Return the [x, y] coordinate for the center point of the cell that contains the specified text.  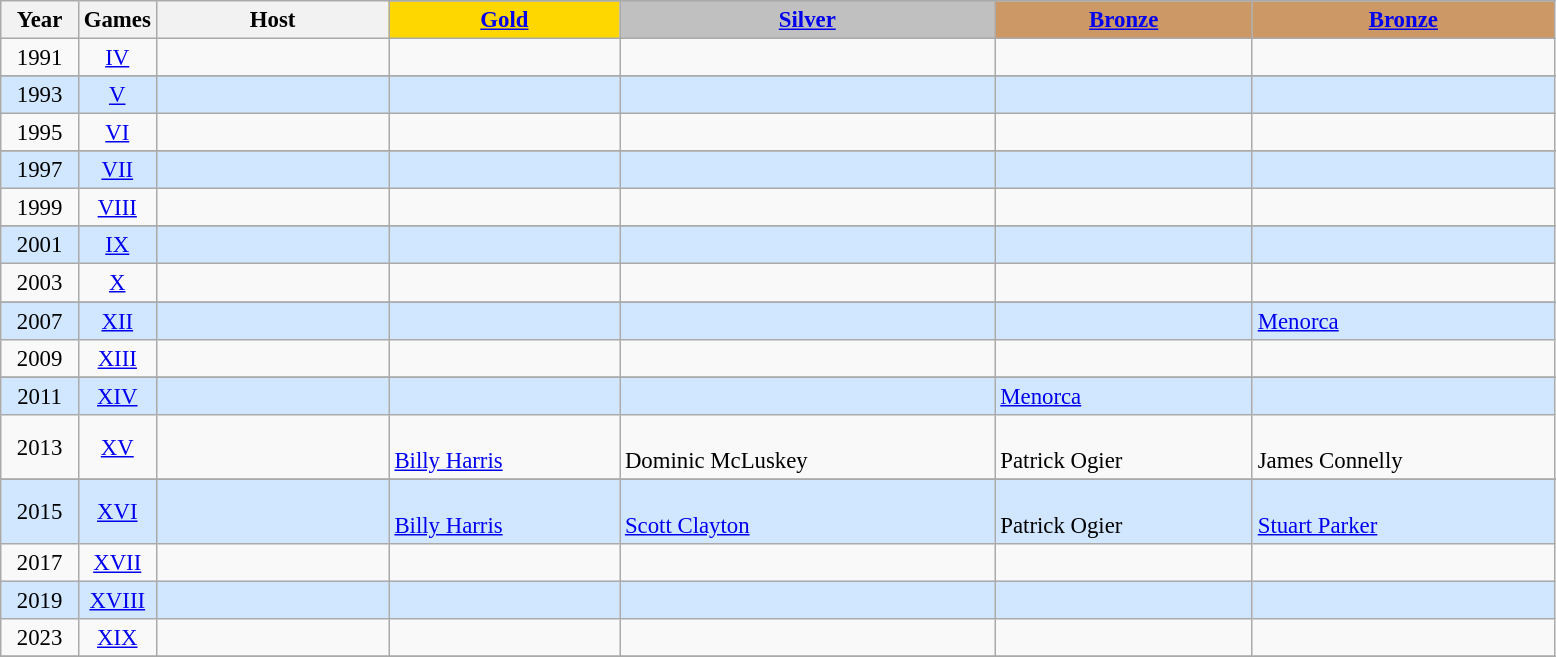
IX [117, 245]
2019 [40, 600]
VIII [117, 208]
XIII [117, 358]
XVII [117, 563]
Stuart Parker [1403, 512]
2007 [40, 321]
VI [117, 133]
2023 [40, 638]
Year [40, 20]
2017 [40, 563]
XII [117, 321]
2015 [40, 512]
V [117, 95]
2001 [40, 245]
XVIII [117, 600]
1999 [40, 208]
X [117, 283]
Host [272, 20]
XIX [117, 638]
XVI [117, 512]
James Connelly [1403, 446]
Silver [808, 20]
IV [117, 58]
2003 [40, 283]
Dominic McLuskey [808, 446]
XIV [117, 396]
2011 [40, 396]
Gold [504, 20]
2013 [40, 446]
1997 [40, 170]
VII [117, 170]
2009 [40, 358]
1991 [40, 58]
Scott Clayton [808, 512]
1995 [40, 133]
Games [117, 20]
1993 [40, 95]
XV [117, 446]
